Return (X, Y) of the center of cell containing provided text 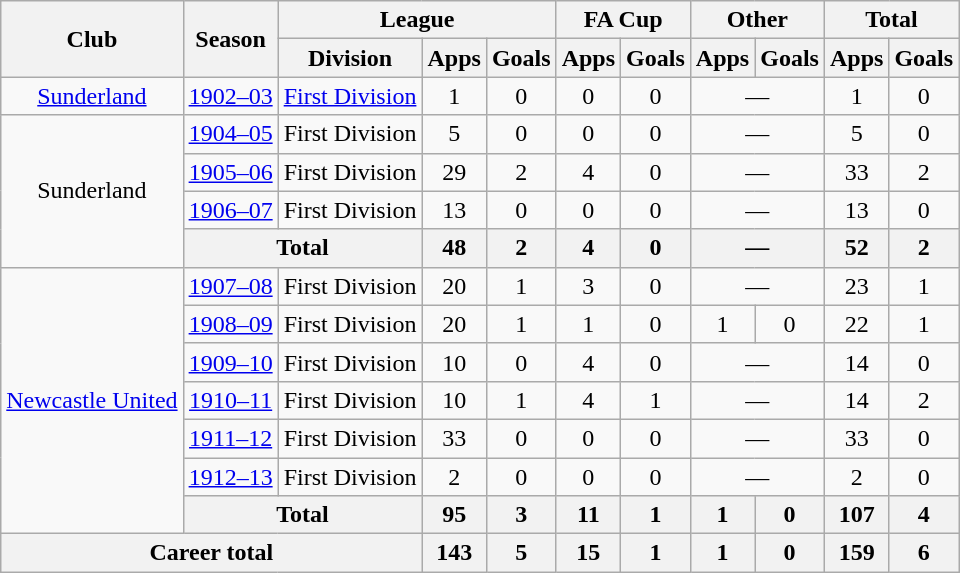
League (417, 20)
1908–09 (230, 324)
95 (454, 515)
Season (230, 39)
159 (856, 553)
1911–12 (230, 438)
1910–11 (230, 400)
6 (924, 553)
1906–07 (230, 210)
48 (454, 248)
1904–05 (230, 134)
Other (757, 20)
1907–08 (230, 286)
Division (350, 58)
1909–10 (230, 362)
29 (454, 172)
Newcastle United (92, 400)
22 (856, 324)
143 (454, 553)
Club (92, 39)
107 (856, 515)
FA Cup (623, 20)
11 (588, 515)
1912–13 (230, 477)
Career total (212, 553)
15 (588, 553)
1905–06 (230, 172)
1902–03 (230, 96)
23 (856, 286)
52 (856, 248)
